Determine the (x, y) coordinate at the center of the cell enclosing the given text.  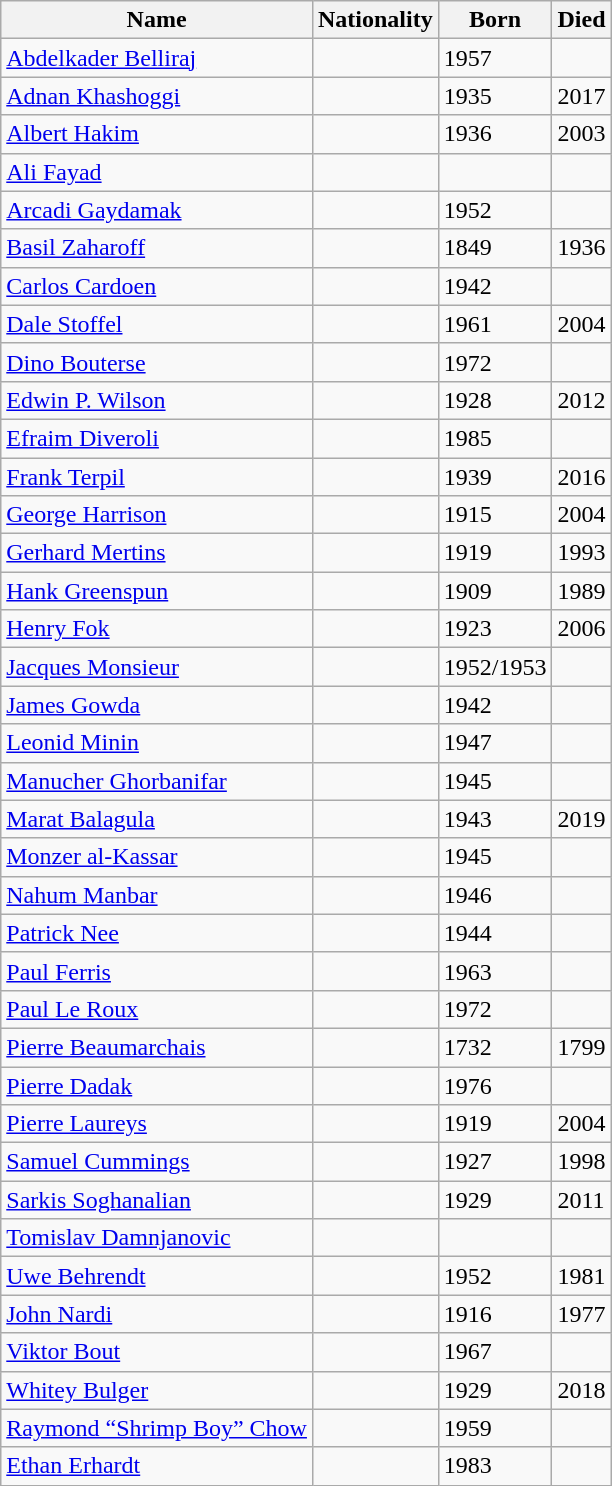
Dino Bouterse (157, 362)
1732 (495, 1047)
Viktor Bout (157, 1352)
Jacques Monsieur (157, 667)
Leonid Minin (157, 743)
2017 (582, 96)
Born (495, 20)
Monzer al-Kassar (157, 857)
Died (582, 20)
1923 (495, 629)
Marat Balagula (157, 819)
1967 (495, 1352)
1939 (495, 477)
1947 (495, 743)
George Harrison (157, 515)
Pierre Laureys (157, 1124)
Samuel Cummings (157, 1162)
Dale Stoffel (157, 324)
Pierre Dadak (157, 1085)
1916 (495, 1314)
1943 (495, 819)
Patrick Nee (157, 933)
Gerhard Mertins (157, 553)
Whitey Bulger (157, 1390)
1998 (582, 1162)
1952/1953 (495, 667)
Paul Le Roux (157, 1009)
1983 (495, 1466)
Albert Hakim (157, 134)
Ethan Erhardt (157, 1466)
1959 (495, 1428)
1915 (495, 515)
2016 (582, 477)
2018 (582, 1390)
Raymond “Shrimp Boy” Chow (157, 1428)
Nationality (375, 20)
2003 (582, 134)
John Nardi (157, 1314)
1963 (495, 971)
1849 (495, 248)
Edwin P. Wilson (157, 400)
Basil Zaharoff (157, 248)
Nahum Manbar (157, 895)
James Gowda (157, 705)
Paul Ferris (157, 971)
2019 (582, 819)
1944 (495, 933)
Hank Greenspun (157, 591)
Adnan Khashoggi (157, 96)
Ali Fayad (157, 172)
Arcadi Gaydamak (157, 210)
2012 (582, 400)
Abdelkader Belliraj (157, 58)
1957 (495, 58)
Sarkis Soghanalian (157, 1200)
2011 (582, 1200)
Henry Fok (157, 629)
1981 (582, 1276)
Manucher Ghorbanifar (157, 781)
Tomislav Damnjanovic (157, 1238)
Name (157, 20)
1993 (582, 553)
1961 (495, 324)
Carlos Cardoen (157, 286)
1935 (495, 96)
1946 (495, 895)
Efraim Diveroli (157, 438)
1976 (495, 1085)
1977 (582, 1314)
1989 (582, 591)
1927 (495, 1162)
Pierre Beaumarchais (157, 1047)
2006 (582, 629)
1985 (495, 438)
1928 (495, 400)
1799 (582, 1047)
Uwe Behrendt (157, 1276)
Frank Terpil (157, 477)
1909 (495, 591)
